Find where the given text appears and provide that cell's center as (X, Y) coordinate. 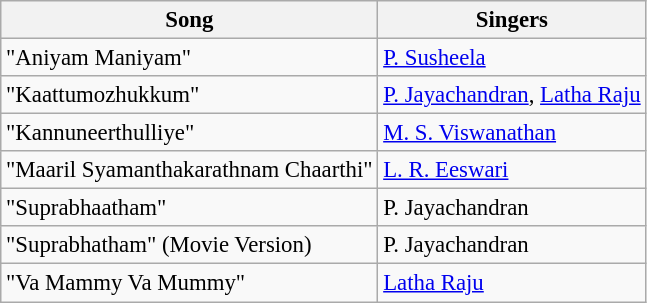
"Aniyam Maniyam" (190, 58)
"Maaril Syamanthakarathnam Chaarthi" (190, 170)
"Kaattumozhukkum" (190, 95)
"Suprabhatham" (Movie Version) (190, 245)
Song (190, 20)
P. Jayachandran, Latha Raju (512, 95)
"Va Mammy Va Mummy" (190, 283)
L. R. Eeswari (512, 170)
Singers (512, 20)
Latha Raju (512, 283)
"Kannuneerthulliye" (190, 133)
M. S. Viswanathan (512, 133)
P. Susheela (512, 58)
"Suprabhaatham" (190, 208)
